Detect which cell encompasses the target text, then output its [X, Y] center coordinate. 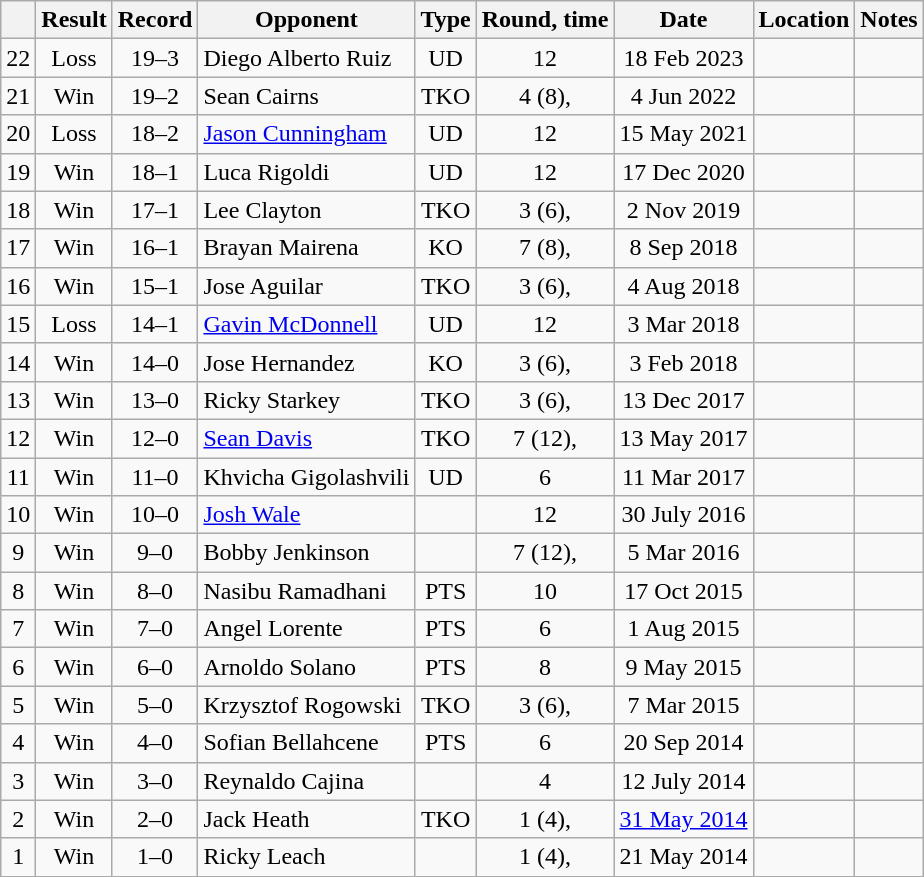
Reynaldo Cajina [306, 781]
2 Nov 2019 [684, 210]
21 May 2014 [684, 857]
17–1 [155, 210]
Location [804, 20]
8 Sep 2018 [684, 248]
Opponent [306, 20]
1 [18, 857]
18–2 [155, 134]
17 [18, 248]
Sofian Bellahcene [306, 743]
8–0 [155, 591]
16 [18, 286]
4 Jun 2022 [684, 96]
Jose Aguilar [306, 286]
5 [18, 705]
2 [18, 819]
11 Mar 2017 [684, 477]
7 [18, 629]
7–0 [155, 629]
19–3 [155, 58]
14–1 [155, 324]
20 [18, 134]
Jose Hernandez [306, 362]
Date [684, 20]
Sean Cairns [306, 96]
13 [18, 400]
13 Dec 2017 [684, 400]
30 July 2016 [684, 515]
3–0 [155, 781]
11–0 [155, 477]
12–0 [155, 438]
6–0 [155, 667]
Jack Heath [306, 819]
Record [155, 20]
18 [18, 210]
Notes [889, 20]
3 Feb 2018 [684, 362]
19–2 [155, 96]
1–0 [155, 857]
Lee Clayton [306, 210]
Luca Rigoldi [306, 172]
5–0 [155, 705]
Khvicha Gigolashvili [306, 477]
17 Oct 2015 [684, 591]
Bobby Jenkinson [306, 553]
2–0 [155, 819]
11 [18, 477]
Gavin McDonnell [306, 324]
9 [18, 553]
7 (8), [545, 248]
7 Mar 2015 [684, 705]
20 Sep 2014 [684, 743]
4 Aug 2018 [684, 286]
Angel Lorente [306, 629]
17 Dec 2020 [684, 172]
Result [74, 20]
21 [18, 96]
Diego Alberto Ruiz [306, 58]
15–1 [155, 286]
9 May 2015 [684, 667]
Ricky Leach [306, 857]
22 [18, 58]
9–0 [155, 553]
18 Feb 2023 [684, 58]
Sean Davis [306, 438]
Ricky Starkey [306, 400]
12 July 2014 [684, 781]
13–0 [155, 400]
4 (8), [545, 96]
15 May 2021 [684, 134]
19 [18, 172]
Nasibu Ramadhani [306, 591]
Jason Cunningham [306, 134]
3 [18, 781]
13 May 2017 [684, 438]
15 [18, 324]
16–1 [155, 248]
1 Aug 2015 [684, 629]
Josh Wale [306, 515]
5 Mar 2016 [684, 553]
18–1 [155, 172]
14–0 [155, 362]
14 [18, 362]
Type [446, 20]
Brayan Mairena [306, 248]
Arnoldo Solano [306, 667]
4–0 [155, 743]
Krzysztof Rogowski [306, 705]
10–0 [155, 515]
3 Mar 2018 [684, 324]
Round, time [545, 20]
31 May 2014 [684, 819]
